Detect which cell encompasses the target text, then output its [X, Y] center coordinate. 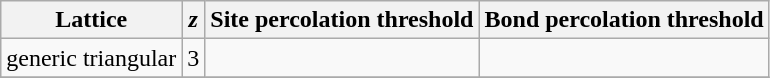
generic triangular [92, 58]
Site percolation threshold [342, 20]
Lattice [92, 20]
z [194, 20]
3 [194, 58]
Bond percolation threshold [624, 20]
